Find where the given text appears and provide that cell's center as (x, y) coordinate. 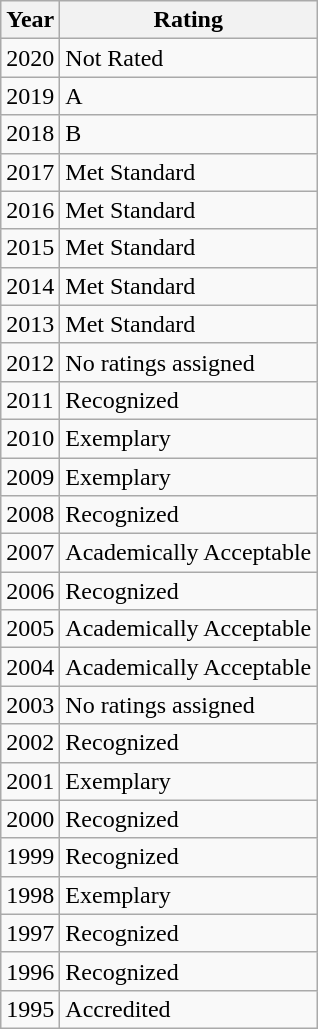
B (188, 134)
2014 (30, 286)
2000 (30, 819)
2007 (30, 553)
2010 (30, 438)
2020 (30, 58)
2015 (30, 248)
2002 (30, 743)
2009 (30, 477)
Rating (188, 20)
2005 (30, 629)
2003 (30, 705)
2018 (30, 134)
2016 (30, 210)
2006 (30, 591)
A (188, 96)
1997 (30, 933)
1996 (30, 971)
1995 (30, 1009)
2011 (30, 400)
2019 (30, 96)
1999 (30, 857)
2004 (30, 667)
1998 (30, 895)
2012 (30, 362)
Year (30, 20)
2001 (30, 781)
2008 (30, 515)
Not Rated (188, 58)
2013 (30, 324)
2017 (30, 172)
Accredited (188, 1009)
